Output the (x, y) coordinate of the center of the cell containing the given text.  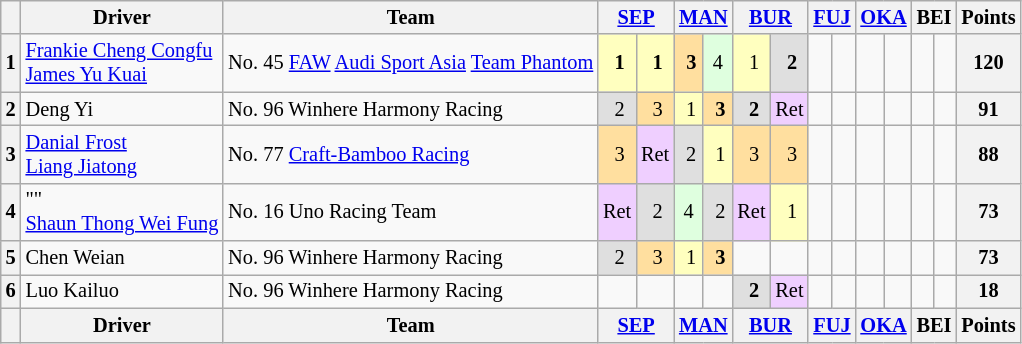
120 (988, 63)
6 (11, 291)
"" Shaun Thong Wei Fung (122, 212)
No. 77 Craft-Bamboo Racing (410, 154)
Frankie Cheng Congfu James Yu Kuai (122, 63)
88 (988, 154)
Danial Frost Liang Jiatong (122, 154)
No. 16 Uno Racing Team (410, 212)
Deng Yi (122, 109)
Chen Weian (122, 258)
18 (988, 291)
5 (11, 258)
91 (988, 109)
Luo Kailuo (122, 291)
No. 45 FAW Audi Sport Asia Team Phantom (410, 63)
